Locate the cell with the specified text and output its (X, Y) center coordinate. 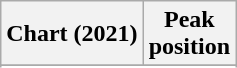
Chart (2021) (72, 34)
Peakposition (189, 34)
